Provide the [X, Y] coordinate of the cell's center where the given text is located.  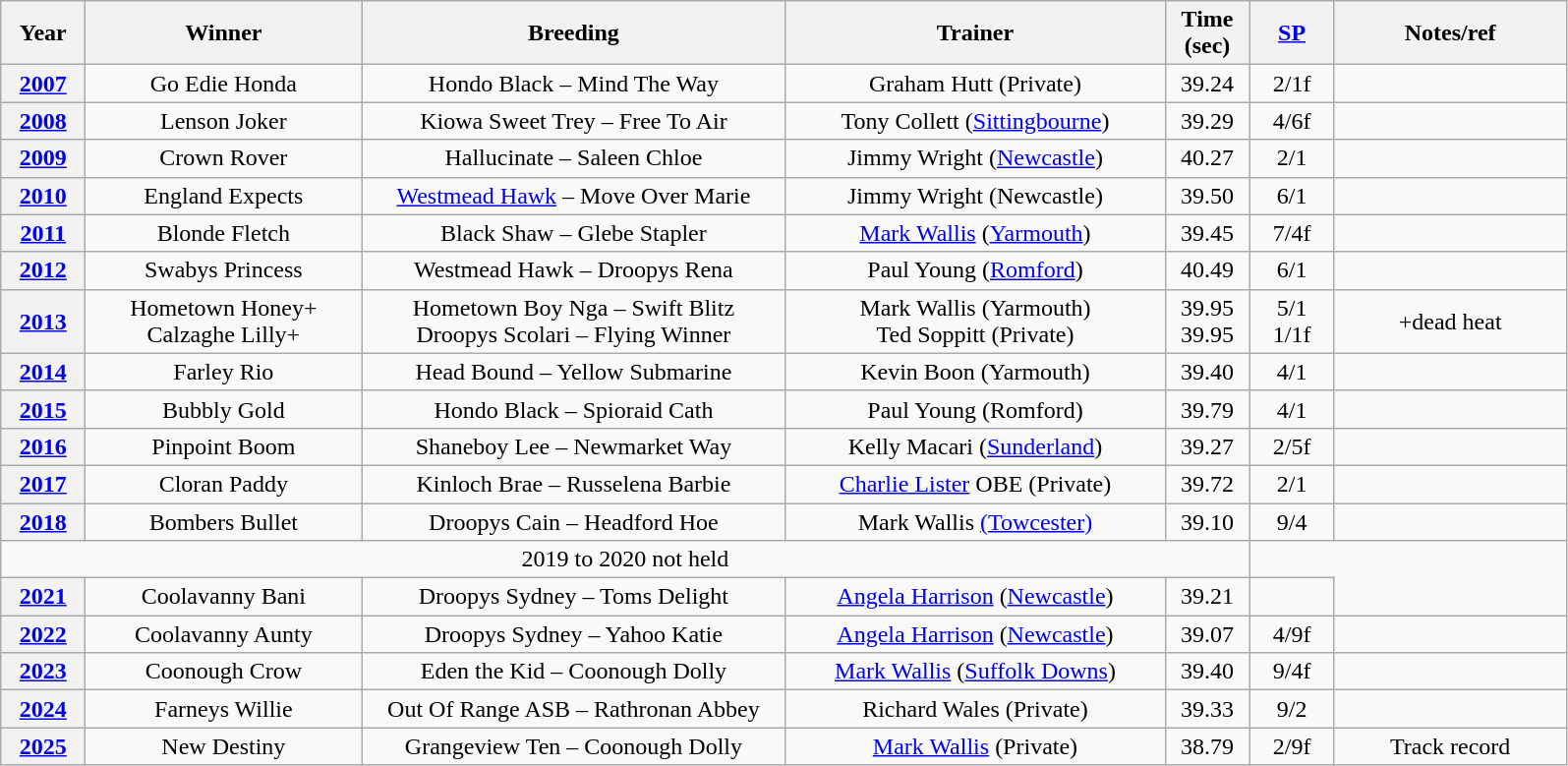
Swabys Princess [224, 270]
England Expects [224, 196]
39.10 [1207, 522]
Time (sec) [1207, 33]
2013 [43, 321]
Notes/ref [1450, 33]
Mark Wallis (Yarmouth)Ted Soppitt (Private) [975, 321]
Out Of Range ASB – Rathronan Abbey [574, 709]
39.24 [1207, 84]
2023 [43, 672]
Hondo Black – Spioraid Cath [574, 409]
Eden the Kid – Coonough Dolly [574, 672]
Droopys Sydney – Yahoo Katie [574, 634]
Farley Rio [224, 372]
Mark Wallis (Private) [975, 746]
39.72 [1207, 484]
Farneys Willie [224, 709]
2016 [43, 446]
39.45 [1207, 233]
Kinloch Brae – Russelena Barbie [574, 484]
Cloran Paddy [224, 484]
Westmead Hawk – Move Over Marie [574, 196]
Pinpoint Boom [224, 446]
39.79 [1207, 409]
Coonough Crow [224, 672]
Lenson Joker [224, 121]
9/4 [1292, 522]
Kevin Boon (Yarmouth) [975, 372]
Winner [224, 33]
Graham Hutt (Private) [975, 84]
2011 [43, 233]
Hometown Boy Nga – Swift BlitzDroopys Scolari – Flying Winner [574, 321]
New Destiny [224, 746]
Hallucinate – Saleen Chloe [574, 158]
Breeding [574, 33]
Bubbly Gold [224, 409]
Charlie Lister OBE (Private) [975, 484]
2017 [43, 484]
7/4f [1292, 233]
4/9f [1292, 634]
Kiowa Sweet Trey – Free To Air [574, 121]
Go Edie Honda [224, 84]
Tony Collett (Sittingbourne) [975, 121]
Year [43, 33]
39.27 [1207, 446]
5/11/1f [1292, 321]
2010 [43, 196]
2/9f [1292, 746]
Blonde Fletch [224, 233]
+dead heat [1450, 321]
Black Shaw – Glebe Stapler [574, 233]
Mark Wallis (Suffolk Downs) [975, 672]
Shaneboy Lee – Newmarket Way [574, 446]
Track record [1450, 746]
2/1f [1292, 84]
4/6f [1292, 121]
Trainer [975, 33]
Crown Rover [224, 158]
2008 [43, 121]
Mark Wallis (Towcester) [975, 522]
2022 [43, 634]
40.27 [1207, 158]
Mark Wallis (Yarmouth) [975, 233]
2024 [43, 709]
2021 [43, 597]
2007 [43, 84]
2019 to 2020 not held [625, 560]
39.50 [1207, 196]
39.29 [1207, 121]
SP [1292, 33]
2018 [43, 522]
Richard Wales (Private) [975, 709]
39.9539.95 [1207, 321]
Westmead Hawk – Droopys Rena [574, 270]
Coolavanny Bani [224, 597]
2012 [43, 270]
39.07 [1207, 634]
2/5f [1292, 446]
Head Bound – Yellow Submarine [574, 372]
Bombers Bullet [224, 522]
2014 [43, 372]
9/2 [1292, 709]
Hometown Honey+Calzaghe Lilly+ [224, 321]
2009 [43, 158]
Droopys Cain – Headford Hoe [574, 522]
Hondo Black – Mind The Way [574, 84]
Coolavanny Aunty [224, 634]
39.33 [1207, 709]
Droopys Sydney – Toms Delight [574, 597]
39.21 [1207, 597]
9/4f [1292, 672]
40.49 [1207, 270]
2015 [43, 409]
38.79 [1207, 746]
Kelly Macari (Sunderland) [975, 446]
Grangeview Ten – Coonough Dolly [574, 746]
2025 [43, 746]
